Scan for the cell matching the given text and deliver its [X, Y] coordinate at center. 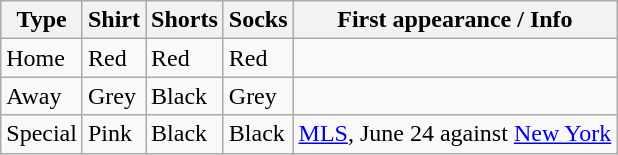
Shorts [185, 20]
Away [42, 96]
Pink [114, 134]
Type [42, 20]
Home [42, 58]
First appearance / Info [455, 20]
MLS, June 24 against New York [455, 134]
Shirt [114, 20]
Socks [258, 20]
Special [42, 134]
